From the cell containing the given text, extract its center point as [X, Y] coordinate. 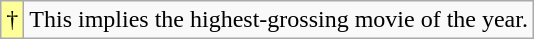
† [12, 20]
This implies the highest-grossing movie of the year. [279, 20]
